Detect which cell encompasses the target text, then output its (x, y) center coordinate. 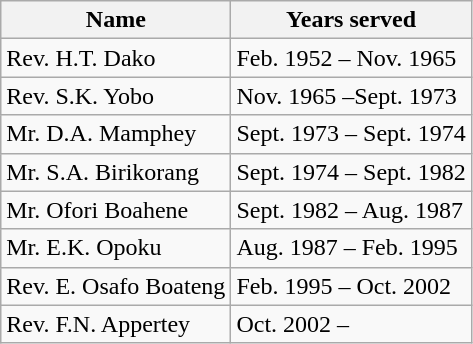
Rev. S.K. Yobo (116, 96)
Oct. 2002 – (351, 324)
Feb. 1952 – Nov. 1965 (351, 58)
Years served (351, 20)
Sept. 1974 – Sept. 1982 (351, 172)
Rev. E. Osafo Boateng (116, 286)
Mr. S.A. Birikorang (116, 172)
Rev. H.T. Dako (116, 58)
Name (116, 20)
Rev. F.N. Appertey (116, 324)
Nov. 1965 –Sept. 1973 (351, 96)
Mr. Ofori Boahene (116, 210)
Feb. 1995 – Oct. 2002 (351, 286)
Aug. 1987 – Feb. 1995 (351, 248)
Sept. 1982 – Aug. 1987 (351, 210)
Mr. D.A. Mamphey (116, 134)
Sept. 1973 – Sept. 1974 (351, 134)
Mr. E.K. Opoku (116, 248)
